Return the [x, y] coordinate for the center point of the cell that contains the specified text.  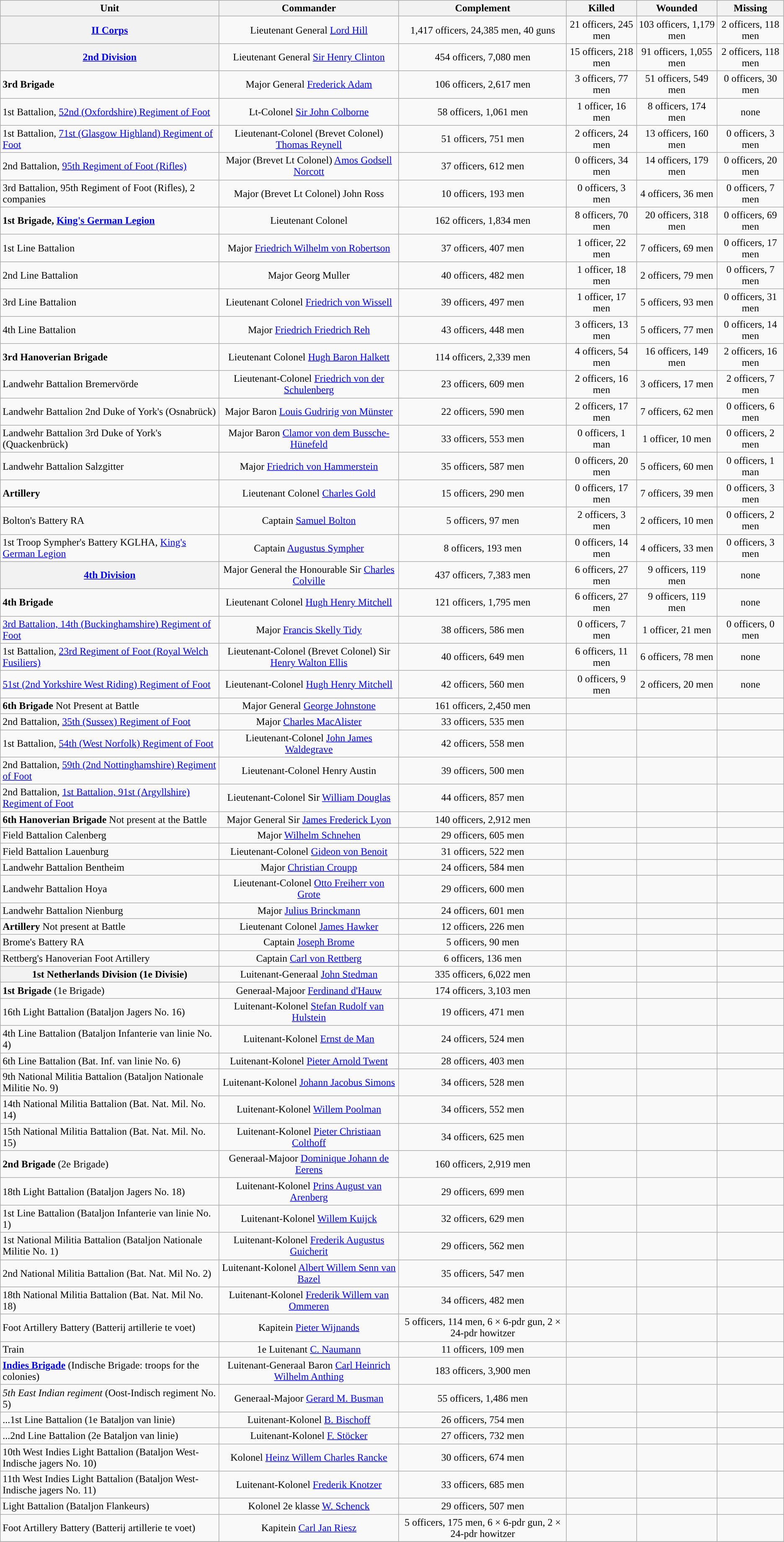
40 officers, 482 men [482, 275]
3 officers, 77 men [601, 85]
0 officers, 6 men [750, 411]
2 officers, 20 men [677, 684]
Landwehr Battalion Salzgitter [110, 466]
Unit [110, 8]
Kapitein Carl Jan Riesz [309, 1528]
0 officers, 31 men [750, 303]
34 officers, 625 men [482, 1137]
8 officers, 70 men [601, 220]
103 officers, 1,179 men [677, 30]
1 officer, 21 men [677, 629]
7 officers, 39 men [677, 494]
454 officers, 7,080 men [482, 57]
2 officers, 24 men [601, 139]
Kapitein Pieter Wijnands [309, 1327]
33 officers, 535 men [482, 722]
Generaal-Majoor Gerard M. Busman [309, 1398]
Luitenant-Kolonel B. Bischoff [309, 1420]
0 officers, 34 men [601, 166]
10th West Indies Light Battalion (Bataljon West-Indische jagers No. 10) [110, 1457]
Lieutenant-Colonel (Brevet Colonel) Thomas Reynell [309, 139]
Generaal-Majoor Dominique Johann de Eerens [309, 1164]
6 officers, 136 men [482, 958]
5 officers, 97 men [482, 520]
Lieutenant-Colonel Hugh Henry Mitchell [309, 684]
Landwehr Battalion Bentheim [110, 867]
Commander [309, 8]
11 officers, 109 men [482, 1349]
Captain Samuel Bolton [309, 520]
Lieutenant Colonel Hugh Henry Mitchell [309, 603]
24 officers, 601 men [482, 911]
Lieutenant-Colonel Friedrich von der Schulenberg [309, 385]
2 officers, 3 men [601, 520]
2 officers, 17 men [601, 411]
33 officers, 553 men [482, 439]
Luitenant-Kolonel Frederik Willem van Ommeren [309, 1301]
Missing [750, 8]
51 officers, 549 men [677, 85]
13 officers, 160 men [677, 139]
437 officers, 7,383 men [482, 575]
Landwehr Battalion 2nd Duke of York's (Osnabrück) [110, 411]
2nd Battalion, 35th (Sussex) Regiment of Foot [110, 722]
2nd Battalion, 59th (2nd Nottinghamshire) Regiment of Foot [110, 771]
4th Brigade [110, 603]
9th National Militia Battalion (Bataljon Nationale Militie No. 9) [110, 1083]
23 officers, 609 men [482, 385]
35 officers, 547 men [482, 1273]
Major General Sir James Frederick Lyon [309, 820]
43 officers, 448 men [482, 329]
6 officers, 11 men [601, 657]
Landwehr Battalion Bremervörde [110, 385]
5 officers, 90 men [482, 942]
34 officers, 552 men [482, 1110]
8 officers, 174 men [677, 111]
Killed [601, 8]
Captain Carl von Rettberg [309, 958]
Luitenant-Kolonel Ernst de Man [309, 1039]
1e Luitenant C. Naumann [309, 1349]
Landwehr Battalion 3rd Duke of York's (Quackenbrück) [110, 439]
Brome's Battery RA [110, 942]
Luitenant-Generaal Baron Carl Heinrich Wilhelm Anthing [309, 1371]
7 officers, 69 men [677, 248]
0 officers, 30 men [750, 85]
Lieutenant Colonel Friedrich von Wissell [309, 303]
Major (Brevet Lt Colonel) Amos Godsell Norcott [309, 166]
Major Georg Muller [309, 275]
II Corps [110, 30]
Luitenant-Kolonel Pieter Christiaan Colthoff [309, 1137]
Major Francis Skelly Tidy [309, 629]
30 officers, 674 men [482, 1457]
0 officers, 0 men [750, 629]
Landwehr Battalion Nienburg [110, 911]
15 officers, 290 men [482, 494]
183 officers, 3,900 men [482, 1371]
Generaal-Majoor Ferdinand d'Hauw [309, 990]
Major Wilhelm Schnehen [309, 836]
162 officers, 1,834 men [482, 220]
1st National Militia Battalion (Bataljon Nationale Militie No. 1) [110, 1246]
161 officers, 2,450 men [482, 706]
Lieutenant Colonel Hugh Baron Halkett [309, 357]
Luitenant-Kolonel Albert Willem Senn van Bazel [309, 1273]
Lieutenant Colonel Charles Gold [309, 494]
Luitenant-Kolonel Johann Jacobus Simons [309, 1083]
2 officers, 79 men [677, 275]
5th East Indian regiment (Oost-Indisch regiment No. 5) [110, 1398]
Captain Joseph Brome [309, 942]
4th Line Battalion [110, 329]
4th Line Battalion (Bataljon Infanterie van linie No. 4) [110, 1039]
Major Friedrich Wilhelm von Robertson [309, 248]
Luitenant-Kolonel Pieter Arnold Twent [309, 1061]
11th West Indies Light Battalion (Bataljon West-Indische jagers No. 11) [110, 1485]
14 officers, 179 men [677, 166]
Luitenant-Kolonel Willem Poolman [309, 1110]
33 officers, 685 men [482, 1485]
6th Line Battalion (Bat. Inf. van linie No. 6) [110, 1061]
Lieutenant-Colonel Henry Austin [309, 771]
38 officers, 586 men [482, 629]
18th National Militia Battalion (Bat. Nat. Mil No. 18) [110, 1301]
1st Line Battalion (Bataljon Infanterie van linie No. 1) [110, 1219]
2nd National Militia Battalion (Bat. Nat. Mil No. 2) [110, 1273]
Lieutenant-Colonel Otto Freiherr von Grote [309, 889]
16 officers, 149 men [677, 357]
Major (Brevet Lt Colonel) John Ross [309, 194]
Indies Brigade (Indische Brigade: troops for the colonies) [110, 1371]
16th Light Battalion (Bataljon Jagers No. 16) [110, 1012]
Kolonel Heinz Willem Charles Rancke [309, 1457]
Captain Augustus Sympher [309, 548]
1st Battalion, 52nd (Oxfordshire) Regiment of Foot [110, 111]
Field Battalion Lauenburg [110, 851]
37 officers, 407 men [482, 248]
55 officers, 1,486 men [482, 1398]
12 officers, 226 men [482, 926]
7 officers, 62 men [677, 411]
Artillery Not present at Battle [110, 926]
4th Division [110, 575]
Luitenant-Kolonel Prins August van Arenberg [309, 1192]
Major Julius Brinckmann [309, 911]
1 officer, 17 men [601, 303]
140 officers, 2,912 men [482, 820]
29 officers, 507 men [482, 1506]
2nd Battalion, 95th Regiment of Foot (Rifles) [110, 166]
2nd Battalion, 1st Battalion, 91st (Argyllshire) Regiment of Foot [110, 798]
15th National Militia Battalion (Bat. Nat. Mil. No. 15) [110, 1137]
Lieutenant-Colonel Gideon von Benoit [309, 851]
34 officers, 528 men [482, 1083]
Major Baron Louis Gudririg von Münster [309, 411]
5 officers, 77 men [677, 329]
1st Battalion, 54th (West Norfolk) Regiment of Foot [110, 743]
3rd Brigade [110, 85]
39 officers, 500 men [482, 771]
Lieutenant-Colonel (Brevet Colonel) Sir Henry Walton Ellis [309, 657]
22 officers, 590 men [482, 411]
14th National Militia Battalion (Bat. Nat. Mil. No. 14) [110, 1110]
Complement [482, 8]
5 officers, 114 men, 6 × 6-pdr gun, 2 × 24-pdr howitzer [482, 1327]
Train [110, 1349]
Luitenant-Kolonel Frederik Knotzer [309, 1485]
37 officers, 612 men [482, 166]
3rd Hanoverian Brigade [110, 357]
2nd Brigade (2e Brigade) [110, 1164]
3rd Battalion, 14th (Buckinghamshire) Regiment of Foot [110, 629]
42 officers, 560 men [482, 684]
Bolton's Battery RA [110, 520]
2 officers, 7 men [750, 385]
1st Netherlands Division (1e Divisie) [110, 974]
29 officers, 699 men [482, 1192]
2nd Line Battalion [110, 275]
1 officer, 18 men [601, 275]
29 officers, 600 men [482, 889]
35 officers, 587 men [482, 466]
5 officers, 175 men, 6 × 6-pdr gun, 2 × 24-pdr howitzer [482, 1528]
26 officers, 754 men [482, 1420]
Landwehr Battalion Hoya [110, 889]
335 officers, 6,022 men [482, 974]
31 officers, 522 men [482, 851]
29 officers, 605 men [482, 836]
Major Friedrich Friedrich Reh [309, 329]
Major General George Johnstone [309, 706]
1 officer, 10 men [677, 439]
Major Christian Croupp [309, 867]
4 officers, 33 men [677, 548]
Lieutenant General Sir Henry Clinton [309, 57]
121 officers, 1,795 men [482, 603]
Lt-Colonel Sir John Colborne [309, 111]
3rd Line Battalion [110, 303]
1,417 officers, 24,385 men, 40 guns [482, 30]
40 officers, 649 men [482, 657]
Field Battalion Calenberg [110, 836]
Lieutenant Colonel James Hawker [309, 926]
5 officers, 60 men [677, 466]
24 officers, 524 men [482, 1039]
20 officers, 318 men [677, 220]
15 officers, 218 men [601, 57]
Major Friedrich von Hammerstein [309, 466]
Rettberg's Hanoverian Foot Artillery [110, 958]
42 officers, 558 men [482, 743]
Lieutenant Colonel [309, 220]
6th Brigade Not Present at Battle [110, 706]
1st Battalion, 71st (Glasgow Highland) Regiment of Foot [110, 139]
6th Hanoverian Brigade Not present at the Battle [110, 820]
1st Line Battalion [110, 248]
2nd Division [110, 57]
...2nd Line Battalion (2e Bataljon van linie) [110, 1436]
Light Battalion (Bataljon Flankeurs) [110, 1506]
1st Brigade (1e Brigade) [110, 990]
Lieutenant General Lord Hill [309, 30]
Major General Frederick Adam [309, 85]
1st Battalion, 23rd Regiment of Foot (Royal Welch Fusiliers) [110, 657]
Luitenant-Kolonel Frederik Augustus Guicherit [309, 1246]
21 officers, 245 men [601, 30]
1 officer, 22 men [601, 248]
0 officers, 69 men [750, 220]
3 officers, 13 men [601, 329]
24 officers, 584 men [482, 867]
0 officers, 9 men [601, 684]
91 officers, 1,055 men [677, 57]
4 officers, 54 men [601, 357]
51 officers, 751 men [482, 139]
4 officers, 36 men [677, 194]
Luitenant-Kolonel Stefan Rudolf van Hulstein [309, 1012]
Artillery [110, 494]
34 officers, 482 men [482, 1301]
Lieutenant-Colonel John James Waldegrave [309, 743]
5 officers, 93 men [677, 303]
Lieutenant-Colonel Sir William Douglas [309, 798]
3 officers, 17 men [677, 385]
Luitenant-Kolonel F. Stöcker [309, 1436]
...1st Line Battalion (1e Bataljon van linie) [110, 1420]
174 officers, 3,103 men [482, 990]
10 officers, 193 men [482, 194]
160 officers, 2,919 men [482, 1164]
19 officers, 471 men [482, 1012]
18th Light Battalion (Bataljon Jagers No. 18) [110, 1192]
2 officers, 10 men [677, 520]
27 officers, 732 men [482, 1436]
6 officers, 78 men [677, 657]
8 officers, 193 men [482, 548]
114 officers, 2,339 men [482, 357]
51st (2nd Yorkshire West Riding) Regiment of Foot [110, 684]
1st Brigade, King's German Legion [110, 220]
28 officers, 403 men [482, 1061]
32 officers, 629 men [482, 1219]
3rd Battalion, 95th Regiment of Foot (Rifles), 2 companies [110, 194]
1 officer, 16 men [601, 111]
58 officers, 1,061 men [482, 111]
Kolonel 2e klasse W. Schenck [309, 1506]
Luitenant-Kolonel Willem Kuijck [309, 1219]
Major Baron Clamor von dem Bussche-Hünefeld [309, 439]
Luitenant-Generaal John Stedman [309, 974]
106 officers, 2,617 men [482, 85]
39 officers, 497 men [482, 303]
Wounded [677, 8]
29 officers, 562 men [482, 1246]
1st Troop Sympher's Battery KGLHA, King's German Legion [110, 548]
44 officers, 857 men [482, 798]
Major Charles MacAlister [309, 722]
Major General the Honourable Sir Charles Colville [309, 575]
